Locate the cell with the specified text and output its (x, y) center coordinate. 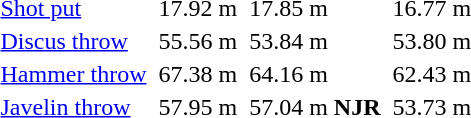
67.38 m (198, 74)
53.84 m (315, 41)
55.56 m (198, 41)
64.16 m (315, 74)
